Determine the [x, y] coordinate at the center of the cell enclosing the given text.  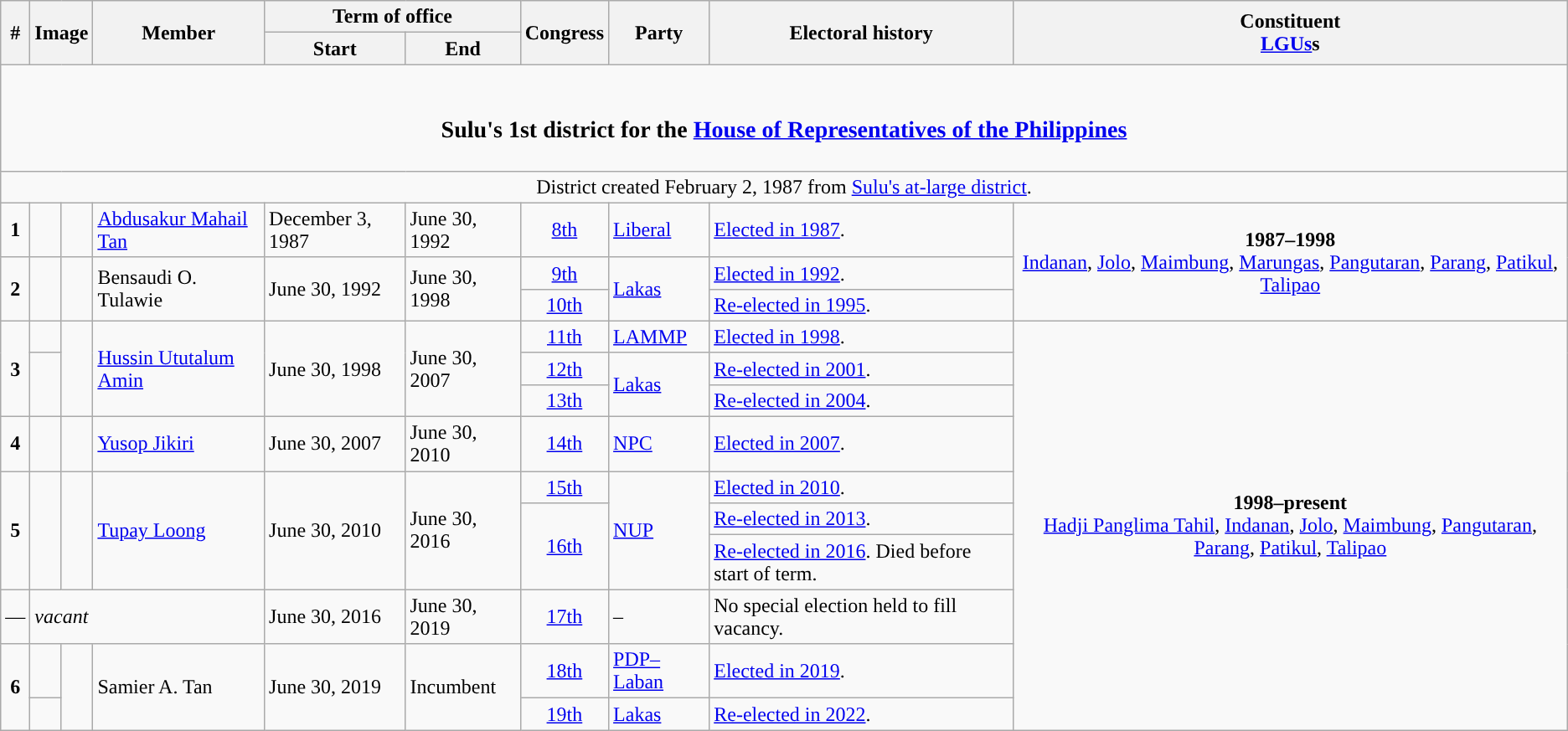
9th [565, 273]
Member [179, 33]
Elected in 2007. [861, 444]
ConstituentLGUss [1290, 33]
10th [565, 305]
Re-elected in 2013. [861, 519]
PDP–Laban [659, 672]
5 [15, 531]
District created February 2, 1987 from Sulu's at-large district. [784, 187]
2 [15, 289]
Congress [565, 33]
11th [565, 337]
NPC [659, 444]
19th [565, 714]
Re-elected in 2004. [861, 400]
Re-elected in 1995. [861, 305]
End [462, 49]
— [15, 616]
Samier A. Tan [179, 687]
13th [565, 400]
Tupay Loong [179, 531]
1 [15, 229]
Liberal [659, 229]
NUP [659, 531]
Re-elected in 2016. Died before start of term. [861, 563]
Elected in 2010. [861, 487]
4 [15, 444]
Sulu's 1st district for the House of Representatives of the Philippines [784, 117]
Start [335, 49]
Re-elected in 2001. [861, 368]
3 [15, 368]
Incumbent [462, 687]
LAMMP [659, 337]
Bensaudi O. Tulawie [179, 289]
Elected in 2019. [861, 672]
Term of office [393, 17]
17th [565, 616]
16th [565, 546]
Electoral history [861, 33]
1987–1998Indanan, Jolo, Maimbung, Marungas, Pangutaran, Parang, Patikul, Talipao [1290, 261]
12th [565, 368]
Abdusakur Mahail Tan [179, 229]
Hussin Ututalum Amin [179, 368]
18th [565, 672]
1998–presentHadji Panglima Tahil, Indanan, Jolo, Maimbung, Pangutaran, Parang, Patikul, Talipao [1290, 526]
# [15, 33]
Yusop Jikiri [179, 444]
8th [565, 229]
Party [659, 33]
14th [565, 444]
Elected in 1998. [861, 337]
15th [565, 487]
– [659, 616]
No special election held to fill vacancy. [861, 616]
Elected in 1992. [861, 273]
vacant [147, 616]
Re-elected in 2022. [861, 714]
Elected in 1987. [861, 229]
6 [15, 687]
December 3, 1987 [335, 229]
Image [62, 33]
